From the cell containing the given text, extract its center point as (x, y) coordinate. 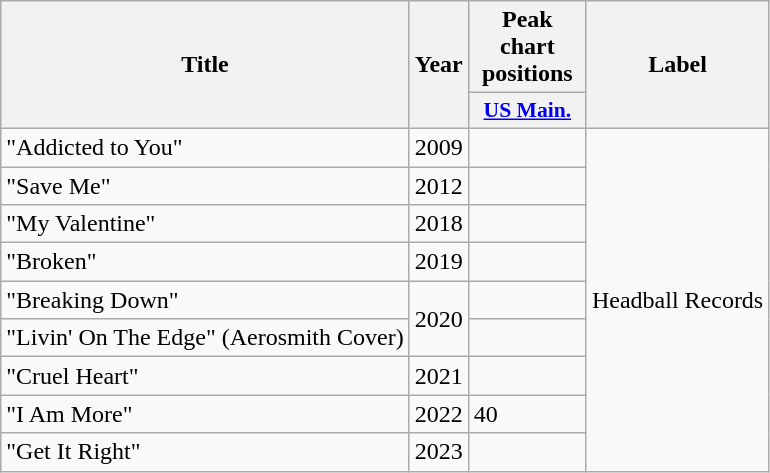
"Save Me" (205, 185)
"Cruel Heart" (205, 376)
"My Valentine" (205, 224)
2022 (438, 414)
Headball Records (677, 300)
2021 (438, 376)
2009 (438, 147)
Year (438, 65)
"Broken" (205, 262)
Title (205, 65)
2012 (438, 185)
2019 (438, 262)
"Get It Right" (205, 452)
2018 (438, 224)
Label (677, 65)
"Addicted to You" (205, 147)
"Livin' On The Edge" (Aerosmith Cover) (205, 338)
40 (527, 414)
2020 (438, 319)
"Breaking Down" (205, 300)
2023 (438, 452)
"I Am More" (205, 414)
US Main. (527, 111)
Peak chart positions (527, 47)
